Search for the cell housing the specified text and yield its [X, Y] center coordinate. 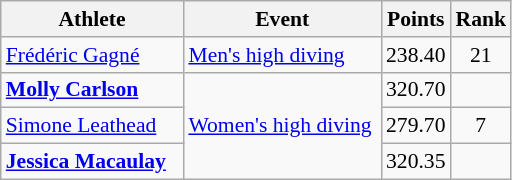
Simone Leathead [92, 126]
Athlete [92, 19]
238.40 [416, 55]
Jessica Macaulay [92, 162]
7 [480, 126]
Rank [480, 19]
Molly Carlson [92, 90]
Frédéric Gagné [92, 55]
Women's high diving [282, 126]
21 [480, 55]
Points [416, 19]
320.70 [416, 90]
Men's high diving [282, 55]
279.70 [416, 126]
Event [282, 19]
320.35 [416, 162]
